Return (x, y) of the center of cell containing provided text 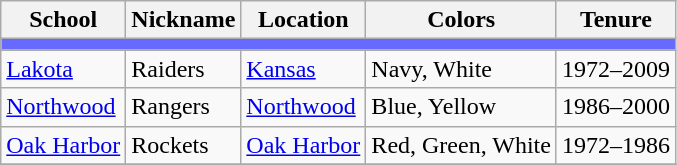
Location (304, 20)
Nickname (184, 20)
Navy, White (462, 69)
Raiders (184, 69)
1972–1986 (616, 145)
Blue, Yellow (462, 107)
Red, Green, White (462, 145)
Rangers (184, 107)
Kansas (304, 69)
Tenure (616, 20)
Colors (462, 20)
School (64, 20)
1972–2009 (616, 69)
Rockets (184, 145)
1986–2000 (616, 107)
Lakota (64, 69)
